Search for the cell housing the specified text and yield its (x, y) center coordinate. 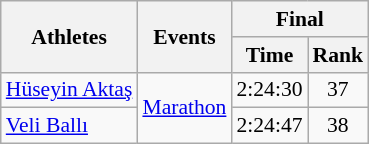
37 (338, 90)
Time (269, 55)
2:24:47 (269, 126)
38 (338, 126)
Rank (338, 55)
Hüseyin Aktaş (70, 90)
2:24:30 (269, 90)
Final (300, 19)
Veli Ballı (70, 126)
Marathon (184, 108)
Athletes (70, 36)
Events (184, 36)
